Detect which cell encompasses the target text, then output its [x, y] center coordinate. 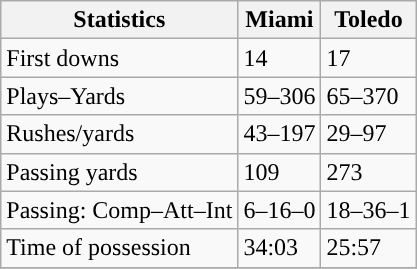
First downs [120, 58]
Passing yards [120, 172]
273 [368, 172]
Statistics [120, 20]
34:03 [280, 248]
Miami [280, 20]
Passing: Comp–Att–Int [120, 210]
Plays–Yards [120, 96]
43–197 [280, 134]
109 [280, 172]
17 [368, 58]
25:57 [368, 248]
Rushes/yards [120, 134]
29–97 [368, 134]
65–370 [368, 96]
59–306 [280, 96]
18–36–1 [368, 210]
Time of possession [120, 248]
6–16–0 [280, 210]
Toledo [368, 20]
14 [280, 58]
